Search for the cell housing the specified text and yield its [x, y] center coordinate. 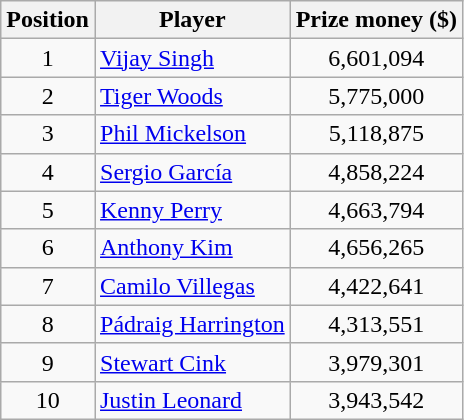
Justin Leonard [192, 400]
4,422,641 [376, 286]
3,943,542 [376, 400]
3,979,301 [376, 362]
6,601,094 [376, 58]
4,656,265 [376, 248]
Stewart Cink [192, 362]
Vijay Singh [192, 58]
Position [48, 20]
7 [48, 286]
Player [192, 20]
5 [48, 210]
2 [48, 96]
5,775,000 [376, 96]
Camilo Villegas [192, 286]
Prize money ($) [376, 20]
Anthony Kim [192, 248]
4 [48, 172]
1 [48, 58]
Phil Mickelson [192, 134]
Kenny Perry [192, 210]
9 [48, 362]
4,663,794 [376, 210]
10 [48, 400]
4,858,224 [376, 172]
5,118,875 [376, 134]
Sergio García [192, 172]
4,313,551 [376, 324]
3 [48, 134]
8 [48, 324]
Pádraig Harrington [192, 324]
6 [48, 248]
Tiger Woods [192, 96]
